Detect which cell encompasses the target text, then output its [x, y] center coordinate. 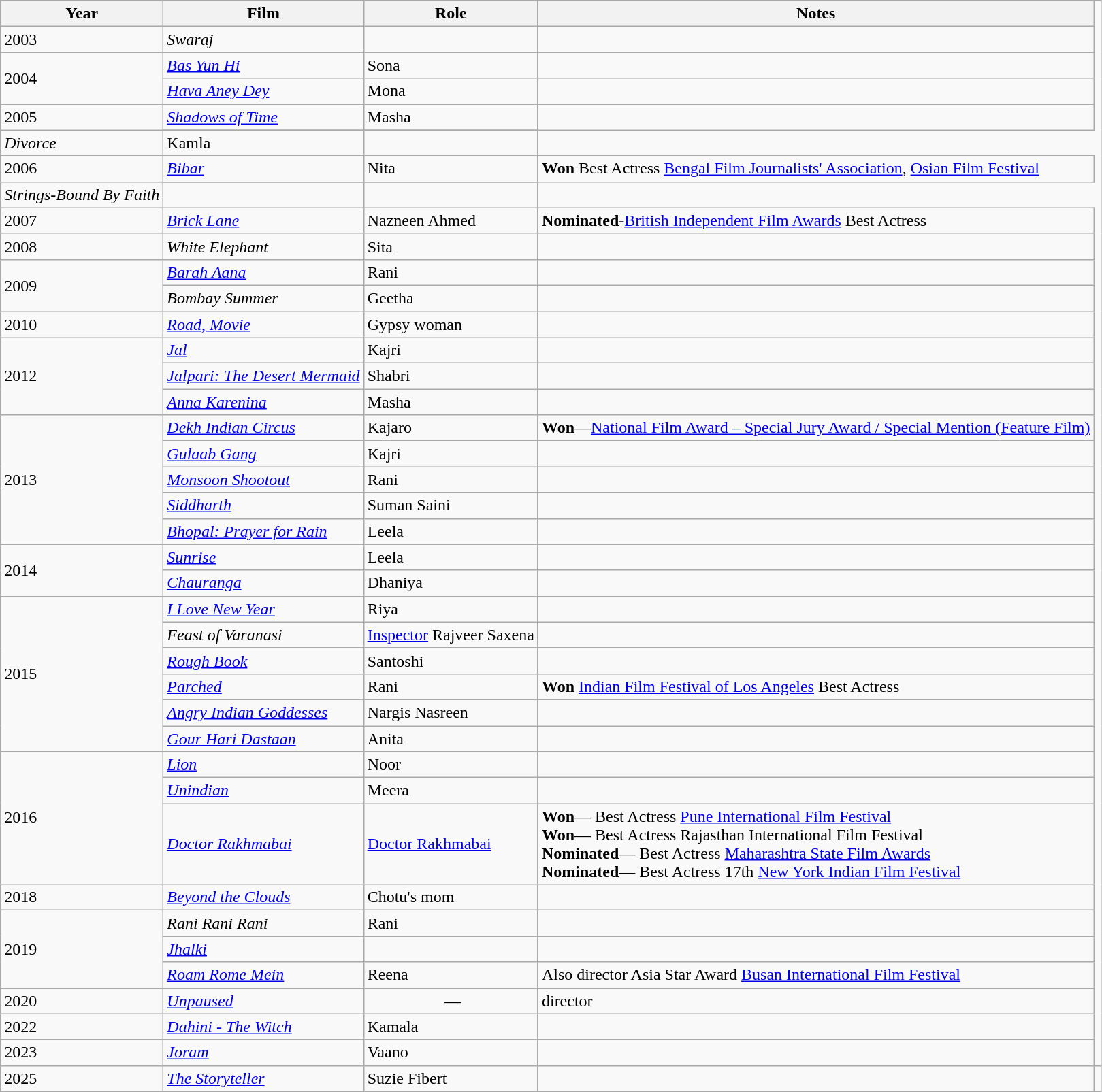
Suzie Fibert [451, 1078]
Gour Hari Dastaan [263, 738]
Jal [263, 350]
Feast of Varanasi [263, 635]
Kamla [263, 143]
2009 [82, 285]
Siddharth [263, 506]
Sita [451, 246]
Bhopal: Prayer for Rain [263, 531]
2025 [82, 1078]
Chauranga [263, 583]
Vaano [451, 1053]
2007 [82, 220]
Parched [263, 686]
Unpaused [263, 1001]
Divorce [82, 143]
Chotu's mom [451, 897]
Road, Movie [263, 325]
2013 [82, 480]
Sona [451, 65]
2023 [82, 1053]
Won Indian Film Festival of Los Angeles Best Actress [815, 686]
2022 [82, 1027]
Rani Rani Rani [263, 923]
Bombay Summer [263, 298]
Anita [451, 738]
Jhalki [263, 949]
Unindian [263, 791]
Roam Rome Mein [263, 975]
Year [82, 14]
Won—National Film Award – Special Jury Award / Special Mention (Feature Film) [815, 428]
Shabri [451, 376]
Role [451, 14]
Inspector Rajveer Saxena [451, 635]
Bas Yun Hi [263, 65]
2019 [82, 949]
2020 [82, 1001]
Lion [263, 765]
2018 [82, 897]
Beyond the Clouds [263, 897]
Nominated-British Independent Film Awards Best Actress [815, 220]
Joram [263, 1053]
Sunrise [263, 557]
Shadows of Time [263, 117]
Hava Aney Dey [263, 91]
Suman Saini [451, 506]
Gypsy woman [451, 325]
Kajaro [451, 428]
Nargis Nasreen [451, 712]
Film [263, 14]
2004 [82, 78]
2012 [82, 376]
2003 [82, 39]
Dhaniya [451, 583]
Barah Aana [263, 272]
The Storyteller [263, 1078]
Nazneen Ahmed [451, 220]
Notes [815, 14]
Santoshi [451, 661]
Gulaab Gang [263, 454]
Meera [451, 791]
Reena [451, 975]
2015 [82, 674]
Kamala [451, 1027]
Strings-Bound By Faith [82, 195]
2008 [82, 246]
2016 [82, 818]
Nita [451, 169]
2005 [82, 117]
I Love New Year [263, 609]
director [815, 1001]
Won Best Actress Bengal Film Journalists' Association, Osian Film Festival [815, 169]
Riya [451, 609]
Dekh Indian Circus [263, 428]
Swaraj [263, 39]
2006 [82, 169]
Jalpari: The Desert Mermaid [263, 376]
Brick Lane [263, 220]
Geetha [451, 298]
Angry Indian Goddesses [263, 712]
Monsoon Shootout [263, 480]
Dahini - The Witch [263, 1027]
2010 [82, 325]
White Elephant [263, 246]
Also director Asia Star Award Busan International Film Festival [815, 975]
Rough Book [263, 661]
Noor [451, 765]
2014 [82, 570]
Anna Karenina [263, 402]
Bibar [263, 169]
— [451, 1001]
Mona [451, 91]
